Search for the cell housing the specified text and yield its [x, y] center coordinate. 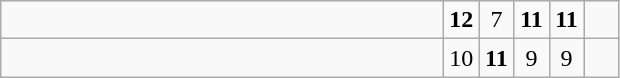
7 [496, 20]
12 [462, 20]
10 [462, 58]
